Locate the cell with the specified text and output its (X, Y) center coordinate. 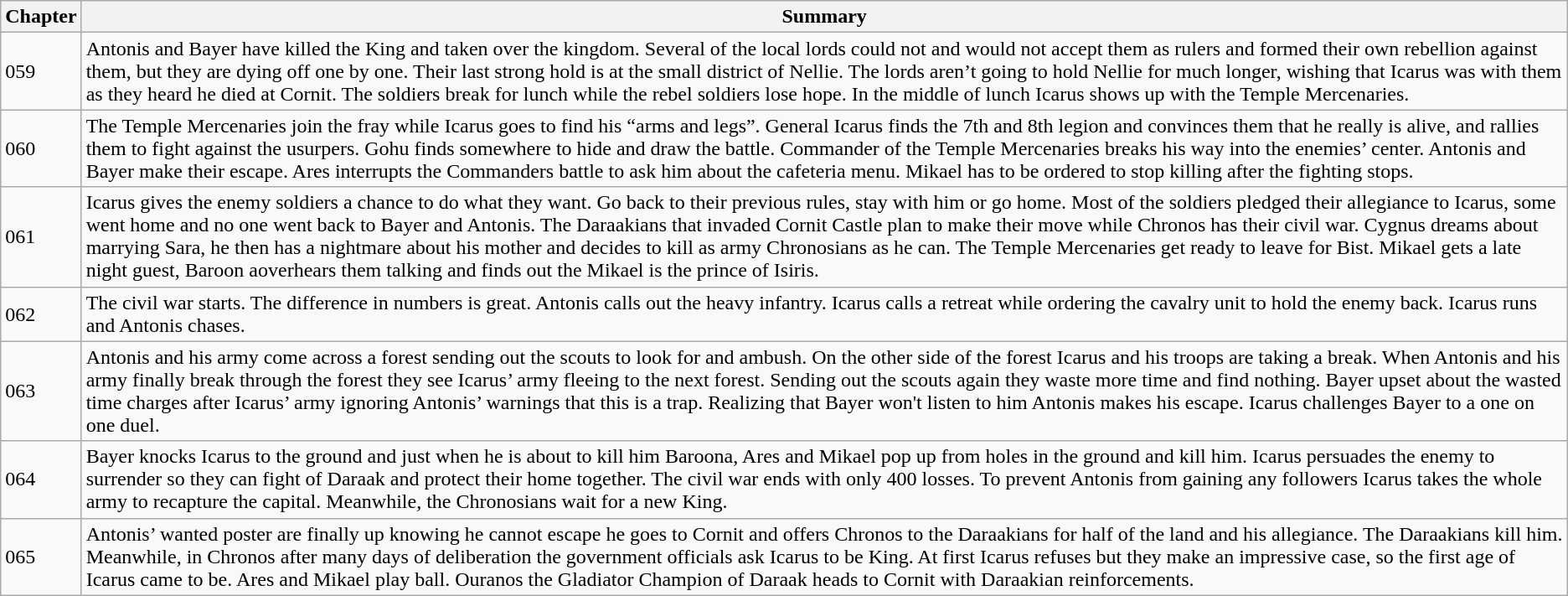
061 (41, 236)
064 (41, 479)
Summary (824, 17)
059 (41, 71)
062 (41, 314)
065 (41, 557)
Chapter (41, 17)
060 (41, 148)
063 (41, 391)
